Return (x, y) of the center of cell containing provided text 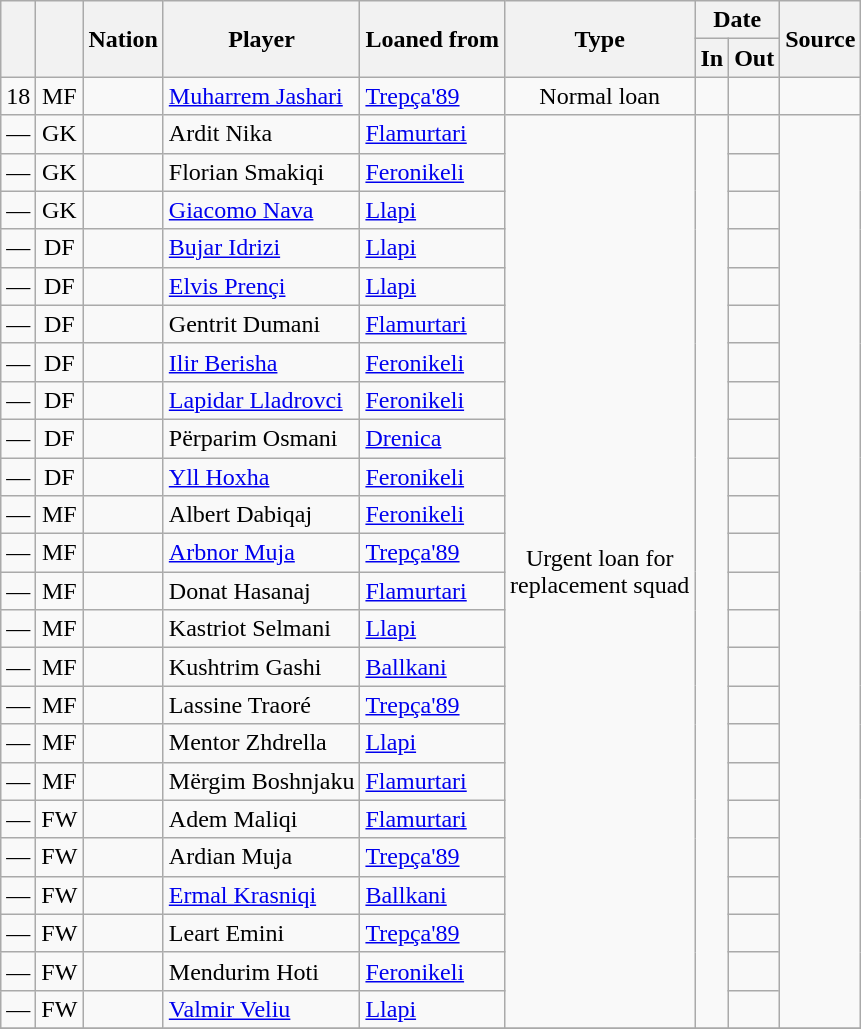
Ardian Muja (262, 857)
Kushtrim Gashi (262, 667)
Yll Hoxha (262, 477)
Source (820, 39)
Type (600, 39)
Bujar Idrizi (262, 248)
Arbnor Muja (262, 553)
Normal loan (600, 96)
Date (738, 20)
Mërgim Boshnjaku (262, 781)
Lassine Traoré (262, 705)
Mendurim Hoti (262, 971)
Urgent loan forreplacement squad (600, 572)
Leart Emini (262, 933)
Player (262, 39)
Valmir Veliu (262, 1009)
Donat Hasanaj (262, 591)
Florian Smakiqi (262, 172)
Lapidar Lladrovci (262, 400)
Adem Maliqi (262, 819)
Ermal Krasniqi (262, 895)
In (712, 58)
Loaned from (432, 39)
Ilir Berisha (262, 362)
Përparim Osmani (262, 438)
Out (754, 58)
Albert Dabiqaj (262, 515)
Ardit Nika (262, 134)
Nation (123, 39)
Mentor Zhdrella (262, 743)
18 (18, 96)
Kastriot Selmani (262, 629)
Gentrit Dumani (262, 324)
Giacomo Nava (262, 210)
Elvis Prençi (262, 286)
Muharrem Jashari (262, 96)
Drenica (432, 438)
